Return (X, Y) of the center of cell containing provided text 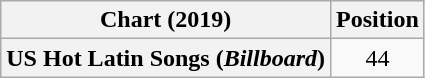
US Hot Latin Songs (Billboard) (166, 58)
44 (378, 58)
Position (378, 20)
Chart (2019) (166, 20)
